Return (X, Y) of the center of cell containing provided text 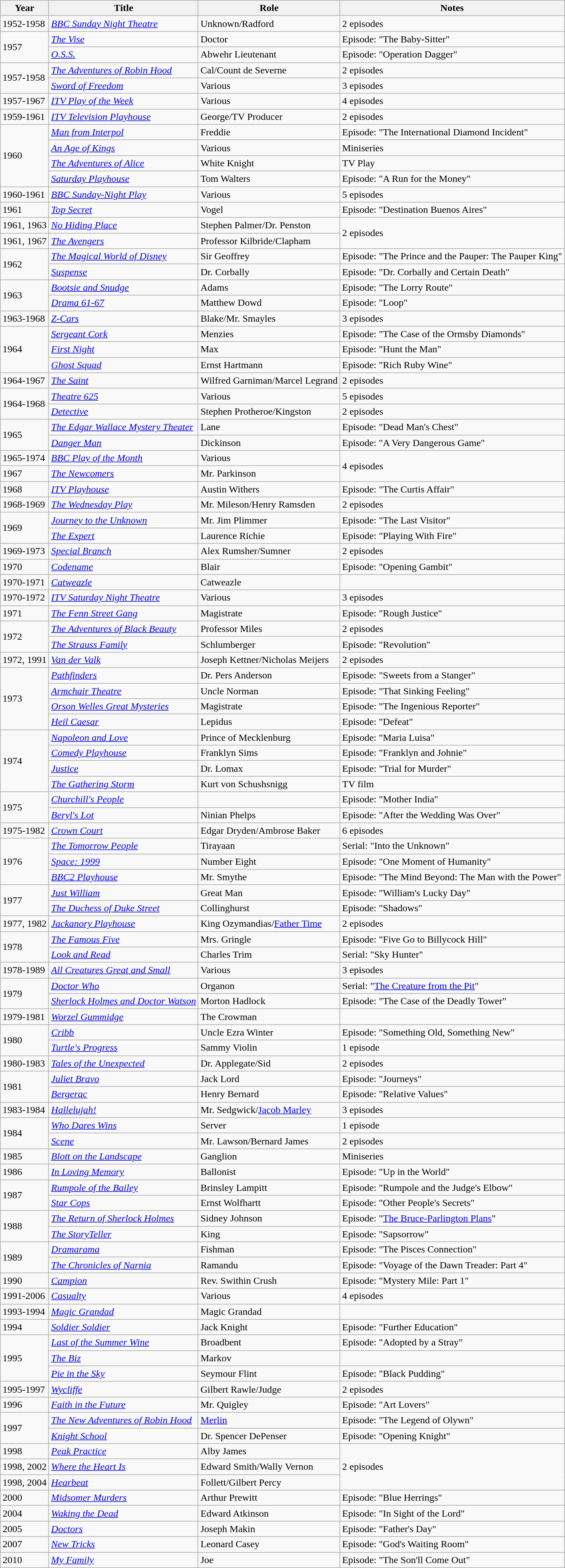
Serial: "The Creature from the Pit" (452, 986)
Doctor (269, 39)
New Tricks (124, 1544)
1962 (24, 264)
Wycliffe (124, 1389)
Alby James (269, 1451)
Detective (124, 411)
Man from Interpol (124, 132)
1968-1969 (24, 505)
Episode: "Five Go to Billycock Hill" (452, 939)
All Creatures Great and Small (124, 970)
Episode: "The Bruce-Parlington Plans" (452, 1219)
Morton Hadlock (269, 1001)
Mr. Smythe (269, 877)
Episode: "Dead Man's Chest" (452, 427)
Professor Miles (269, 629)
Episode: "A Run for the Money" (452, 179)
The Famous Five (124, 939)
Adams (269, 287)
1975-1982 (24, 830)
Henry Bernard (269, 1094)
Sergeant Cork (124, 334)
1970 (24, 567)
Turtle's Progress (124, 1048)
1977, 1982 (24, 923)
Peak Practice (124, 1451)
Churchill's People (124, 799)
Episode: "Sapsorrow" (452, 1234)
Episode: "Hunt the Man" (452, 349)
1970-1972 (24, 598)
My Family (124, 1560)
Hearbeat (124, 1482)
Mrs. Gringle (269, 939)
Episode: "Rumpole and the Judge's Elbow" (452, 1188)
1973 (24, 698)
Z-Cars (124, 318)
1972, 1991 (24, 660)
Arthur Prewitt (269, 1498)
Uncle Norman (269, 691)
Cal/Count de Severne (269, 70)
Look and Read (124, 955)
Menzies (269, 334)
BBC2 Playhouse (124, 877)
Ernst Wolfhartt (269, 1203)
O.S.S. (124, 55)
Edward Atkinson (269, 1513)
Collinghurst (269, 908)
1959-1961 (24, 117)
Uncle Ezra Winter (269, 1032)
Heil Caesar (124, 722)
The Wednesday Play (124, 505)
Episode: "Dr. Corbally and Certain Death" (452, 272)
Episode: "One Moment of Humanity" (452, 861)
The Duchess of Duke Street (124, 908)
1957-1967 (24, 101)
Episode: "Shadows" (452, 908)
Mr. Sedgwick/Jacob Marley (269, 1110)
1993-1994 (24, 1312)
Bergerac (124, 1094)
Ganglion (269, 1156)
The Fenn Street Gang (124, 613)
1967 (24, 474)
Broadbent (269, 1343)
1998, 2004 (24, 1482)
Soldier Soldier (124, 1327)
Abwehr Lieutenant (269, 55)
Doctor Who (124, 986)
Notes (452, 8)
Ramandu (269, 1265)
Episode: "Destination Buenos Aires" (452, 210)
1986 (24, 1172)
Ballonist (269, 1172)
1996 (24, 1405)
First Night (124, 349)
Episode: "The Baby-Sitter" (452, 39)
George/TV Producer (269, 117)
1964-1967 (24, 380)
1978 (24, 947)
1979-1981 (24, 1017)
1976 (24, 861)
Dr. Pers Anderson (269, 675)
1964-1968 (24, 404)
White Knight (269, 163)
BBC Sunday-Night Play (124, 194)
Mr. Parkinson (269, 474)
Leonard Casey (269, 1544)
Episode: "The Ingenious Reporter" (452, 707)
1965 (24, 435)
Follett/Gilbert Percy (269, 1482)
Sammy Violin (269, 1048)
Midsomer Murders (124, 1498)
1983-1984 (24, 1110)
The Return of Sherlock Holmes (124, 1219)
Tales of the Unexpected (124, 1063)
1988 (24, 1226)
1985 (24, 1156)
1998, 2002 (24, 1467)
Episode: "Relative Values" (452, 1094)
Episode: "The Case of the Deadly Tower" (452, 1001)
Server (269, 1125)
Episode: "Mystery Mile: Part 1" (452, 1281)
Cribb (124, 1032)
Space: 1999 (124, 861)
Austin Withers (269, 489)
Blake/Mr. Smayles (269, 318)
Franklyn Sims (269, 753)
Episode: "Rough Justice" (452, 613)
Scene (124, 1141)
The Adventures of Robin Hood (124, 70)
Episode: "The Legend of Olywn" (452, 1420)
Van der Valk (124, 660)
The StoryTeller (124, 1234)
Brinsley Lampitt (269, 1188)
Armchair Theatre (124, 691)
Edward Smith/Wally Vernon (269, 1467)
Mr. Mileson/Henry Ramsden (269, 505)
1975 (24, 807)
1961, 1967 (24, 241)
1972 (24, 636)
1977 (24, 900)
No Hiding Place (124, 225)
1961, 1963 (24, 225)
1978-1989 (24, 970)
Dramarama (124, 1250)
Sidney Johnson (269, 1219)
Serial: "Into the Unknown" (452, 846)
1987 (24, 1195)
The Adventures of Black Beauty (124, 629)
The Edgar Wallace Mystery Theater (124, 427)
The Magical World of Disney (124, 256)
Last of the Summer Wine (124, 1343)
Episode: "Opening Gambit" (452, 567)
Napoleon and Love (124, 738)
Charles Trim (269, 955)
Gilbert Rawle/Judge (269, 1389)
Episode: "Franklyn and Johnie" (452, 753)
Episode: "God's Waiting Room" (452, 1544)
Joe (269, 1560)
Great Man (269, 892)
ITV Saturday Night Theatre (124, 598)
Saturday Playhouse (124, 179)
The Crowman (269, 1017)
Dr. Spencer DePenser (269, 1435)
Star Cops (124, 1203)
Blair (269, 567)
Episode: "Journeys" (452, 1079)
Episode: "Blue Herrings" (452, 1498)
6 episodes (452, 830)
Blott on the Landscape (124, 1156)
Ninian Phelps (269, 815)
Episode: "The Last Visitor" (452, 520)
The Chronicles of Narnia (124, 1265)
Special Branch (124, 551)
Episode: "Further Education" (452, 1327)
Rev. Swithin Crush (269, 1281)
Episode: "The Prince and the Pauper: The Pauper King" (452, 256)
The Expert (124, 536)
Seymour Flint (269, 1374)
Joseph Makin (269, 1529)
Worzel Gummidge (124, 1017)
Episode: "The International Diamond Incident" (452, 132)
Rumpole of the Bailey (124, 1188)
The Vise (124, 39)
Stephen Palmer/Dr. Penston (269, 225)
1963-1968 (24, 318)
Sword of Freedom (124, 86)
Episode: "Sweets from a Stanger" (452, 675)
King Ozymandias/Father Time (269, 923)
1974 (24, 761)
Vogel (269, 210)
Serial: "Sky Hunter" (452, 955)
2000 (24, 1498)
BBC Play of the Month (124, 458)
Episode: "Black Pudding" (452, 1374)
Episode: "Opening Knight" (452, 1435)
Episode: "The Mind Beyond: The Man with the Power" (452, 877)
Matthew Dowd (269, 303)
Episode: "Loop" (452, 303)
1989 (24, 1257)
Episode: "Art Lovers" (452, 1405)
Lane (269, 427)
1961 (24, 210)
2005 (24, 1529)
Faith in the Future (124, 1405)
Episode: "William's Lucky Day" (452, 892)
1965-1974 (24, 458)
Professor Kilbride/Clapham (269, 241)
1960-1961 (24, 194)
1963 (24, 295)
Unknown/Radford (269, 24)
Codename (124, 567)
Organon (269, 986)
Sir Geoffrey (269, 256)
1995 (24, 1358)
2007 (24, 1544)
Sherlock Holmes and Doctor Watson (124, 1001)
The Adventures of Alice (124, 163)
Where the Heart Is (124, 1467)
Episode: "Maria Luisa" (452, 738)
Ernst Hartmann (269, 365)
Justice (124, 769)
Casualty (124, 1296)
Danger Man (124, 442)
Episode: "Father's Day" (452, 1529)
Kurt von Schushsnigg (269, 784)
Pathfinders (124, 675)
1960 (24, 155)
Edgar Dryden/Ambrose Baker (269, 830)
Lepidus (269, 722)
Mr. Lawson/Bernard James (269, 1141)
Role (269, 8)
The Gathering Storm (124, 784)
Theatre 625 (124, 396)
1957-1958 (24, 78)
Journey to the Unknown (124, 520)
Episode: "Trial for Murder" (452, 769)
1957 (24, 47)
Crown Court (124, 830)
Jack Knight (269, 1327)
ITV Playhouse (124, 489)
1981 (24, 1087)
Campion (124, 1281)
Pie in the Sky (124, 1374)
1980-1983 (24, 1063)
1994 (24, 1327)
TV Play (452, 163)
Just William (124, 892)
Who Dares Wins (124, 1125)
The New Adventures of Robin Hood (124, 1420)
1984 (24, 1133)
ITV Play of the Week (124, 101)
King (269, 1234)
2010 (24, 1560)
1964 (24, 349)
The Strauss Family (124, 644)
1991-2006 (24, 1296)
Dickinson (269, 442)
2004 (24, 1513)
Top Secret (124, 210)
Joseph Kettner/Nicholas Meijers (269, 660)
Episode: "Rich Ruby Wine" (452, 365)
Juliet Bravo (124, 1079)
Fishman (269, 1250)
1968 (24, 489)
Max (269, 349)
1971 (24, 613)
The Tomorrow People (124, 846)
Episode: "In Sight of the Lord" (452, 1513)
Episode: "The Curtis Affair" (452, 489)
Year (24, 8)
Episode: "Adopted by a Stray" (452, 1343)
1990 (24, 1281)
Episode: "Something Old, Something New" (452, 1032)
Stephen Protheroe/Kingston (269, 411)
Laurence Richie (269, 536)
Episode: "Operation Dagger" (452, 55)
Episode: "The Son'll Come Out" (452, 1560)
Markov (269, 1358)
Number Eight (269, 861)
ITV Television Playhouse (124, 117)
Episode: "The Pisces Connection" (452, 1250)
Suspense (124, 272)
Tom Walters (269, 179)
1952-1958 (24, 24)
Episode: "A Very Dangerous Game" (452, 442)
Episode: "Revolution" (452, 644)
Alex Rumsher/Sumner (269, 551)
Prince of Mecklenburg (269, 738)
Doctors (124, 1529)
Jackanory Playhouse (124, 923)
Hallelujah! (124, 1110)
Dr. Applegate/Sid (269, 1063)
TV film (452, 784)
Episode: "That Sinking Feeling" (452, 691)
1979 (24, 994)
Comedy Playhouse (124, 753)
Mr. Quigley (269, 1405)
Episode: "The Case of the Ormsby Diamonds" (452, 334)
Beryl's Lot (124, 815)
BBC Sunday Night Theatre (124, 24)
Drama 61-67 (124, 303)
Knight School (124, 1435)
The Biz (124, 1358)
Mr. Jim Plimmer (269, 520)
Episode: "After the Wedding Was Over" (452, 815)
Schlumberger (269, 644)
The Saint (124, 380)
1995-1997 (24, 1389)
1997 (24, 1428)
Episode: "Playing With Fire" (452, 536)
Tirayaan (269, 846)
Episode: "Defeat" (452, 722)
Freddie (269, 132)
1969-1973 (24, 551)
Episode: "Other People's Secrets" (452, 1203)
The Newcomers (124, 474)
Bootsie and Snudge (124, 287)
1998 (24, 1451)
In Loving Memory (124, 1172)
Dr. Corbally (269, 272)
Dr. Lomax (269, 769)
Waking the Dead (124, 1513)
1970-1971 (24, 582)
Orson Welles Great Mysteries (124, 707)
Ghost Squad (124, 365)
Wilfred Garniman/Marcel Legrand (269, 380)
1969 (24, 528)
Episode: "The Lorry Route" (452, 287)
Episode: "Mother India" (452, 799)
Episode: "Voyage of the Dawn Treader: Part 4" (452, 1265)
Title (124, 8)
The Avengers (124, 241)
An Age of Kings (124, 148)
Merlin (269, 1420)
Jack Lord (269, 1079)
Episode: "Up in the World" (452, 1172)
1980 (24, 1040)
